Extract the (x, y) coordinate from the center of the cell holding the provided text.  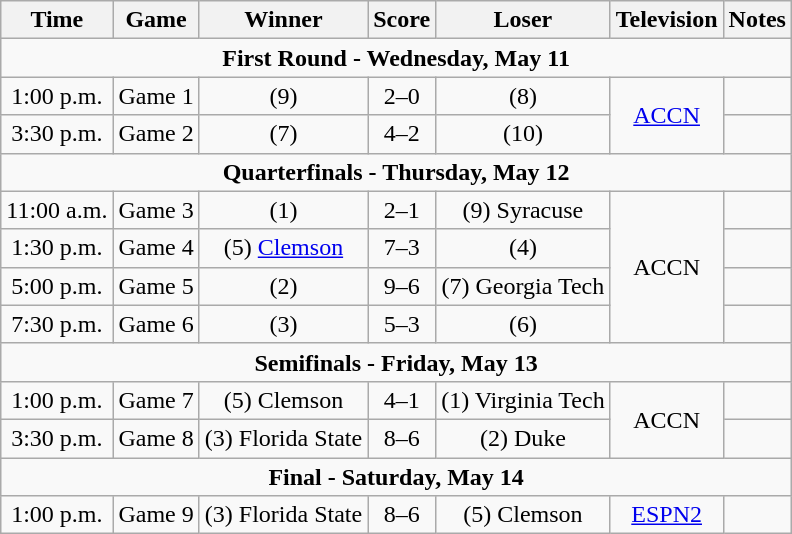
ESPN2 (666, 515)
First Round - Wednesday, May 11 (396, 58)
(9) (283, 96)
Game 1 (156, 96)
(7) (283, 134)
4–2 (402, 134)
1:30 p.m. (57, 248)
Game 3 (156, 210)
(8) (524, 96)
Game (156, 20)
9–6 (402, 286)
(10) (524, 134)
Semifinals - Friday, May 13 (396, 362)
Game 6 (156, 324)
7–3 (402, 248)
(4) (524, 248)
7:30 p.m. (57, 324)
Winner (283, 20)
(1) Virginia Tech (524, 400)
Game 7 (156, 400)
Television (666, 20)
(2) Duke (524, 438)
2–0 (402, 96)
(7) Georgia Tech (524, 286)
2–1 (402, 210)
4–1 (402, 400)
Game 8 (156, 438)
5:00 p.m. (57, 286)
Score (402, 20)
Notes (757, 20)
(1) (283, 210)
5–3 (402, 324)
(2) (283, 286)
Loser (524, 20)
Quarterfinals - Thursday, May 12 (396, 172)
(6) (524, 324)
(9) Syracuse (524, 210)
Final - Saturday, May 14 (396, 477)
Time (57, 20)
Game 5 (156, 286)
Game 2 (156, 134)
11:00 a.m. (57, 210)
Game 9 (156, 515)
Game 4 (156, 248)
(3) (283, 324)
